Extract the (x, y) coordinate from the center of the cell holding the provided text.  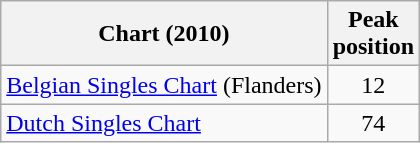
74 (373, 123)
Dutch Singles Chart (164, 123)
12 (373, 85)
Chart (2010) (164, 34)
Belgian Singles Chart (Flanders) (164, 85)
Peakposition (373, 34)
